Search for the cell housing the specified text and yield its (x, y) center coordinate. 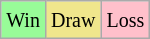
Draw (72, 20)
Win (24, 20)
Loss (126, 20)
